Determine the (X, Y) coordinate at the center of the cell enclosing the given text.  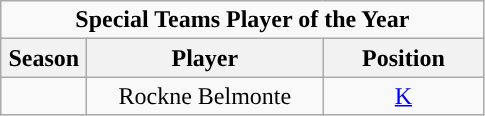
Rockne Belmonte (205, 96)
Player (205, 58)
Season (44, 58)
Special Teams Player of the Year (242, 20)
K (404, 96)
Position (404, 58)
